Determine the [x, y] coordinate at the center of the cell enclosing the given text.  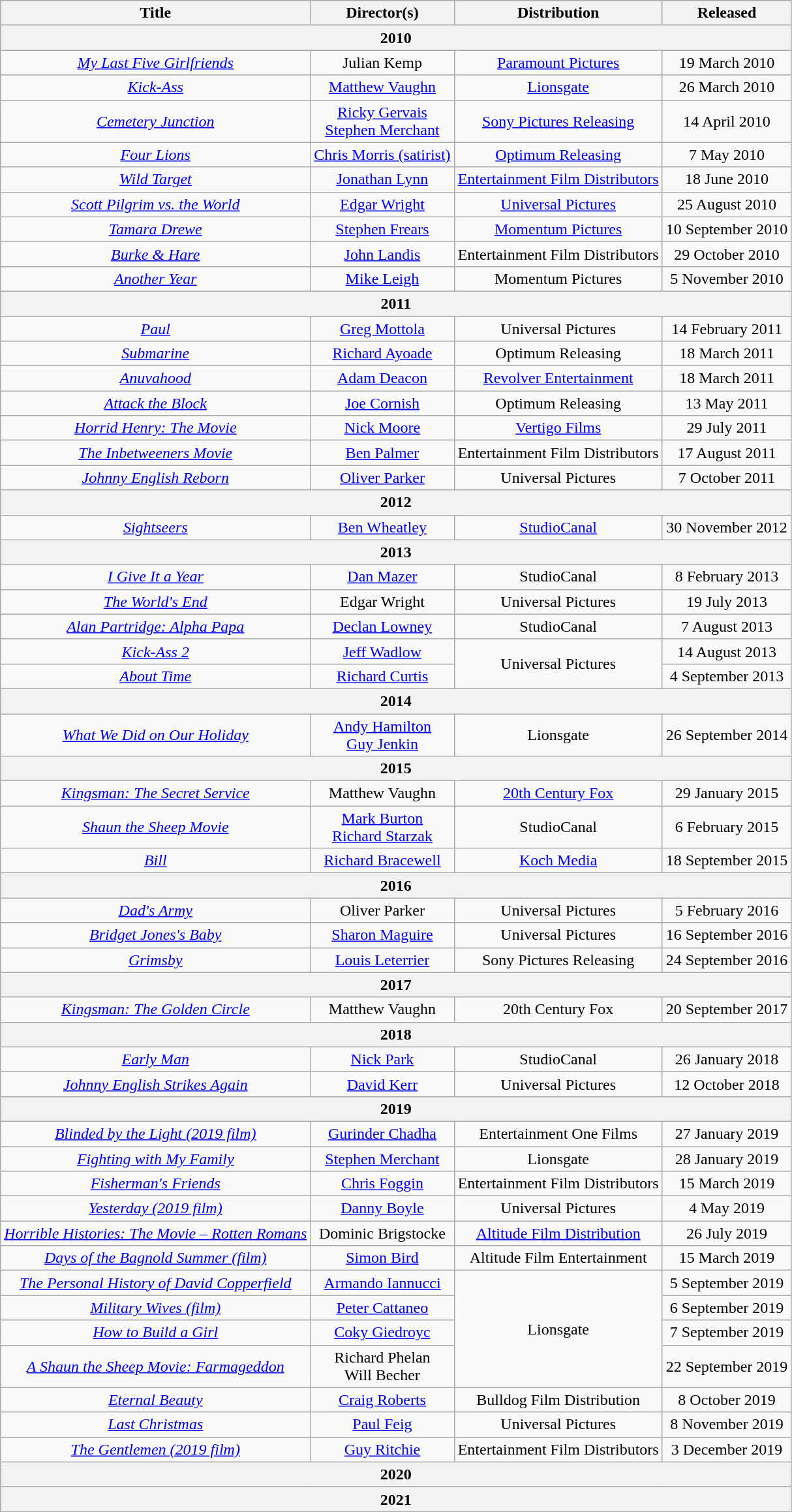
Johnny English Strikes Again [155, 1084]
8 November 2019 [727, 1425]
Declan Lowney [382, 626]
Alan Partridge: Alpha Papa [155, 626]
20 September 2017 [727, 1010]
Gurinder Chadha [382, 1134]
30 November 2012 [727, 527]
Kingsman: The Golden Circle [155, 1010]
Dad's Army [155, 910]
2019 [396, 1109]
Horrible Histories: The Movie – Rotten Romans [155, 1233]
2016 [396, 886]
Ricky GervaisStephen Merchant [382, 121]
Danny Boyle [382, 1209]
Title [155, 13]
David Kerr [382, 1084]
Revolver Entertainment [558, 378]
19 July 2013 [727, 602]
2011 [396, 303]
The Inbetweeners Movie [155, 453]
3 December 2019 [727, 1449]
2010 [396, 38]
29 July 2011 [727, 428]
5 September 2019 [727, 1283]
Sharon Maguire [382, 935]
Nick Moore [382, 428]
16 September 2016 [727, 935]
22 September 2019 [727, 1366]
Last Christmas [155, 1425]
Bill [155, 861]
Days of the Bagnold Summer (film) [155, 1258]
Kingsman: The Secret Service [155, 794]
Louis Leterrier [382, 960]
Wild Target [155, 179]
Altitude Film Distribution [558, 1233]
A Shaun the Sheep Movie: Farmageddon [155, 1366]
Chris Foggin [382, 1184]
Tamara Drewe [155, 229]
Coky Giedroyc [382, 1333]
Johnny English Reborn [155, 478]
Richard Curtis [382, 676]
24 September 2016 [727, 960]
How to Build a Girl [155, 1333]
About Time [155, 676]
Jonathan Lynn [382, 179]
Joe Cornish [382, 403]
Dan Mazer [382, 577]
26 January 2018 [727, 1059]
The World's End [155, 602]
Bridget Jones's Baby [155, 935]
Koch Media [558, 861]
Military Wives (film) [155, 1308]
25 August 2010 [727, 204]
6 September 2019 [727, 1308]
Fighting with My Family [155, 1158]
Andy HamiltonGuy Jenkin [382, 735]
2020 [396, 1474]
Greg Mottola [382, 328]
Ben Wheatley [382, 527]
26 September 2014 [727, 735]
7 August 2013 [727, 626]
I Give It a Year [155, 577]
Dominic Brigstocke [382, 1233]
Paul Feig [382, 1425]
19 March 2010 [727, 63]
Shaun the Sheep Movie [155, 827]
Julian Kemp [382, 63]
10 September 2010 [727, 229]
Cemetery Junction [155, 121]
Scott Pilgrim vs. the World [155, 204]
Bulldog Film Distribution [558, 1400]
Adam Deacon [382, 378]
18 September 2015 [727, 861]
28 January 2019 [727, 1158]
Paramount Pictures [558, 63]
2021 [396, 1499]
Kick-Ass 2 [155, 651]
14 April 2010 [727, 121]
Four Lions [155, 155]
Attack the Block [155, 403]
Early Man [155, 1059]
2013 [396, 552]
7 October 2011 [727, 478]
5 February 2016 [727, 910]
14 August 2013 [727, 651]
Chris Morris (satirist) [382, 155]
Fisherman's Friends [155, 1184]
12 October 2018 [727, 1084]
Director(s) [382, 13]
Armando Iannucci [382, 1283]
Eternal Beauty [155, 1400]
Released [727, 13]
29 January 2015 [727, 794]
Craig Roberts [382, 1400]
Entertainment One Films [558, 1134]
Distribution [558, 13]
27 January 2019 [727, 1134]
Submarine [155, 354]
Sightseers [155, 527]
Stephen Merchant [382, 1158]
Ben Palmer [382, 453]
2017 [396, 985]
2012 [396, 502]
18 June 2010 [727, 179]
Jeff Wadlow [382, 651]
Mark BurtonRichard Starzak [382, 827]
Richard Phelan Will Becher [382, 1366]
Burke & Hare [155, 254]
6 February 2015 [727, 827]
4 May 2019 [727, 1209]
My Last Five Girlfriends [155, 63]
Horrid Henry: The Movie [155, 428]
7 September 2019 [727, 1333]
17 August 2011 [727, 453]
Vertigo Films [558, 428]
2018 [396, 1034]
2014 [396, 701]
Nick Park [382, 1059]
13 May 2011 [727, 403]
Yesterday (2019 film) [155, 1209]
Richard Ayoade [382, 354]
The Gentlemen (2019 film) [155, 1449]
7 May 2010 [727, 155]
4 September 2013 [727, 676]
Richard Bracewell [382, 861]
8 February 2013 [727, 577]
What We Did on Our Holiday [155, 735]
Mike Leigh [382, 279]
Simon Bird [382, 1258]
Anuvahood [155, 378]
2015 [396, 769]
Blinded by the Light (2019 film) [155, 1134]
14 February 2011 [727, 328]
Guy Ritchie [382, 1449]
Paul [155, 328]
5 November 2010 [727, 279]
Grimsby [155, 960]
29 October 2010 [727, 254]
The Personal History of David Copperfield [155, 1283]
Another Year [155, 279]
Kick-Ass [155, 87]
Altitude Film Entertainment [558, 1258]
Stephen Frears [382, 229]
26 July 2019 [727, 1233]
8 October 2019 [727, 1400]
John Landis [382, 254]
26 March 2010 [727, 87]
Peter Cattaneo [382, 1308]
